Identify which cell holds the provided text, then report its [x, y] central coordinate. 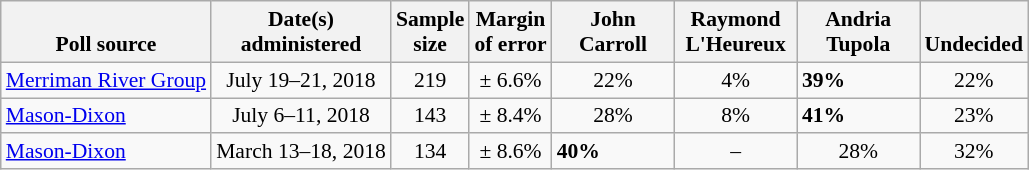
8% [736, 116]
41% [858, 116]
March 13–18, 2018 [301, 152]
32% [974, 152]
Undecided [974, 32]
39% [858, 80]
134 [430, 152]
Poll source [106, 32]
± 8.4% [510, 116]
143 [430, 116]
4% [736, 80]
JohnCarroll [614, 32]
219 [430, 80]
Samplesize [430, 32]
July 6–11, 2018 [301, 116]
Merriman River Group [106, 80]
– [736, 152]
40% [614, 152]
± 8.6% [510, 152]
23% [974, 116]
July 19–21, 2018 [301, 80]
Date(s)administered [301, 32]
RaymondL'Heureux [736, 32]
± 6.6% [510, 80]
AndriaTupola [858, 32]
Marginof error [510, 32]
